Pinpoint the cell where the given text exists, returning its (X, Y) midpoint coordinate. 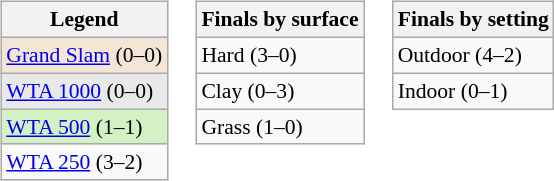
Finals by surface (280, 20)
Grass (1–0) (280, 127)
Finals by setting (474, 20)
Legend (84, 20)
Grand Slam (0–0) (84, 55)
Clay (0–3) (280, 91)
Indoor (0–1) (474, 91)
WTA 250 (3–2) (84, 162)
WTA 500 (1–1) (84, 127)
Hard (3–0) (280, 55)
WTA 1000 (0–0) (84, 91)
Outdoor (4–2) (474, 55)
